Return the (X, Y) coordinate for the center point of the cell that contains the specified text.  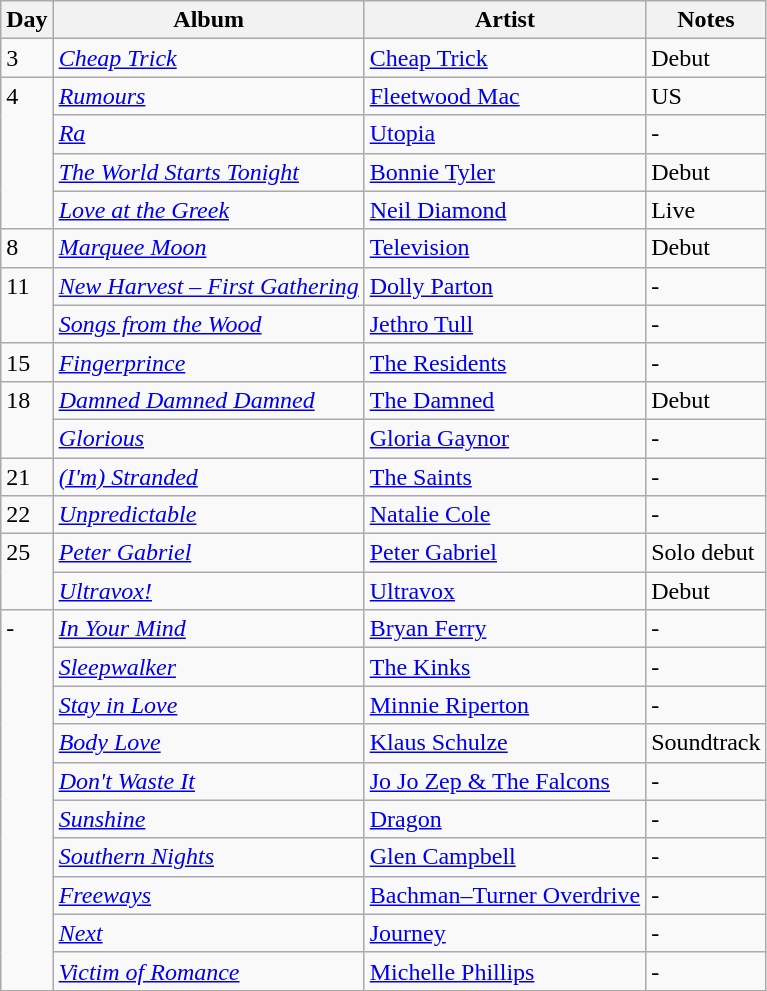
3 (27, 58)
Unpredictable (208, 515)
Body Love (208, 743)
Sunshine (208, 819)
25 (27, 572)
Fleetwood Mac (504, 96)
Live (706, 210)
4 (27, 153)
22 (27, 515)
Notes (706, 20)
11 (27, 305)
Damned Damned Damned (208, 400)
Klaus Schulze (504, 743)
The Kinks (504, 667)
The Saints (504, 477)
Next (208, 933)
15 (27, 362)
Bachman–Turner Overdrive (504, 895)
Glen Campbell (504, 857)
Day (27, 20)
Stay in Love (208, 705)
The Residents (504, 362)
Ultravox (504, 591)
Love at the Greek (208, 210)
New Harvest – First Gathering (208, 286)
Bryan Ferry (504, 629)
Marquee Moon (208, 248)
Victim of Romance (208, 971)
Southern Nights (208, 857)
Fingerprince (208, 362)
Michelle Phillips (504, 971)
Ultravox! (208, 591)
Rumours (208, 96)
Solo debut (706, 553)
Utopia (504, 134)
Jo Jo Zep & The Falcons (504, 781)
Soundtrack (706, 743)
Songs from the Wood (208, 324)
In Your Mind (208, 629)
The Damned (504, 400)
Minnie Riperton (504, 705)
Glorious (208, 438)
8 (27, 248)
Natalie Cole (504, 515)
Sleepwalker (208, 667)
Don't Waste It (208, 781)
Gloria Gaynor (504, 438)
Ra (208, 134)
Journey (504, 933)
Freeways (208, 895)
18 (27, 419)
21 (27, 477)
Neil Diamond (504, 210)
US (706, 96)
The World Starts Tonight (208, 172)
(I'm) Stranded (208, 477)
Dragon (504, 819)
Jethro Tull (504, 324)
Television (504, 248)
Artist (504, 20)
Album (208, 20)
Bonnie Tyler (504, 172)
Dolly Parton (504, 286)
